Capture the cell that displays the provided text and extract its (X, Y) central coordinate. 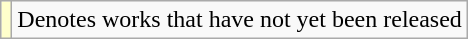
Denotes works that have not yet been released (240, 20)
